Scan for the cell matching the given text and deliver its [x, y] coordinate at center. 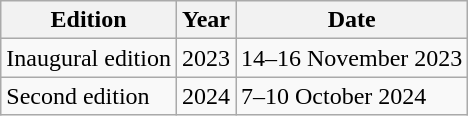
Edition [89, 20]
Date [352, 20]
Inaugural edition [89, 58]
2023 [206, 58]
2024 [206, 96]
Year [206, 20]
14–16 November 2023 [352, 58]
Second edition [89, 96]
7–10 October 2024 [352, 96]
